Provide the (x, y) coordinate of the cell's center where the given text is located.  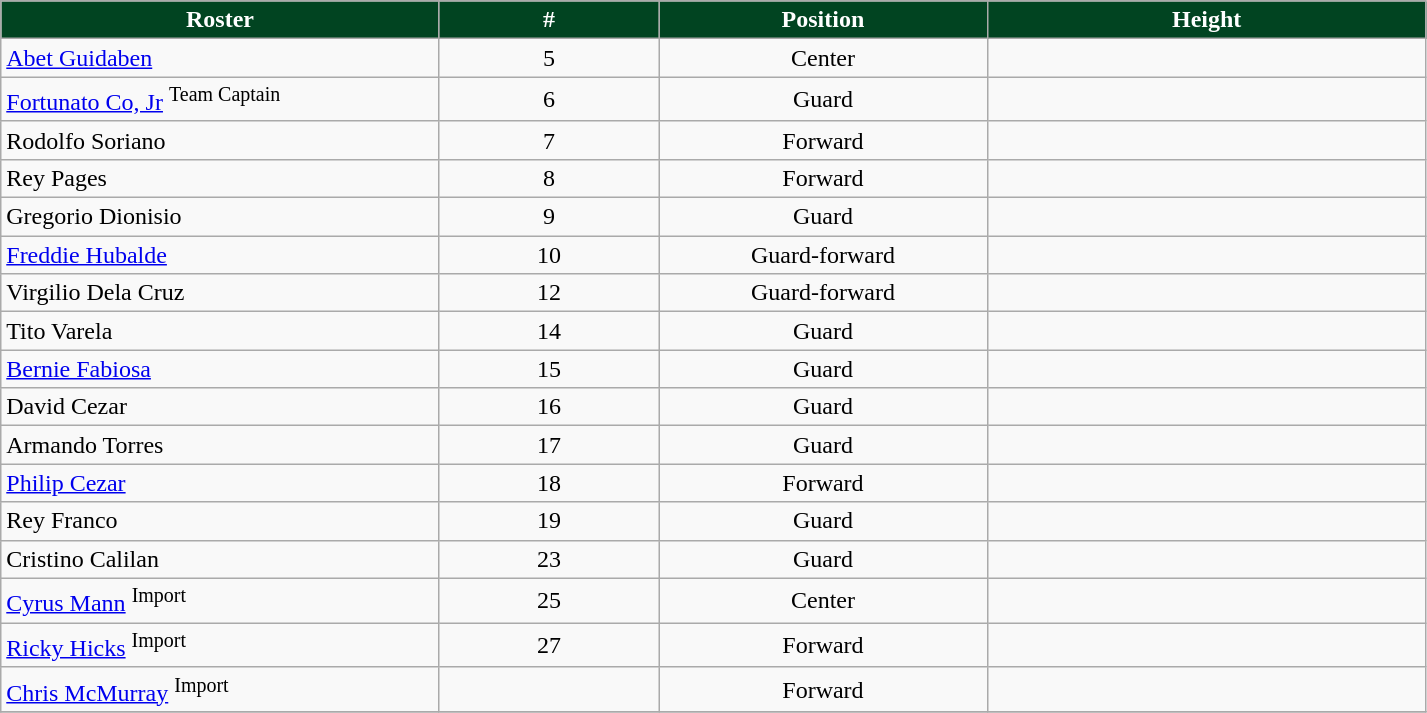
Position (824, 20)
18 (548, 483)
Ricky Hicks Import (220, 646)
Armando Torres (220, 445)
Fortunato Co, Jr Team Captain (220, 100)
Philip Cezar (220, 483)
19 (548, 521)
# (548, 20)
Tito Varela (220, 331)
Cristino Calilan (220, 559)
17 (548, 445)
7 (548, 140)
12 (548, 293)
Gregorio Dionisio (220, 217)
8 (548, 178)
Height (1206, 20)
14 (548, 331)
Cyrus Mann Import (220, 600)
Chris McMurray Import (220, 690)
David Cezar (220, 407)
23 (548, 559)
9 (548, 217)
Rodolfo Soriano (220, 140)
5 (548, 58)
16 (548, 407)
Rey Franco (220, 521)
Virgilio Dela Cruz (220, 293)
Freddie Hubalde (220, 255)
Rey Pages (220, 178)
Abet Guidaben (220, 58)
25 (548, 600)
Roster (220, 20)
6 (548, 100)
15 (548, 369)
Bernie Fabiosa (220, 369)
10 (548, 255)
27 (548, 646)
